Output the [X, Y] coordinate of the center of the cell containing the given text.  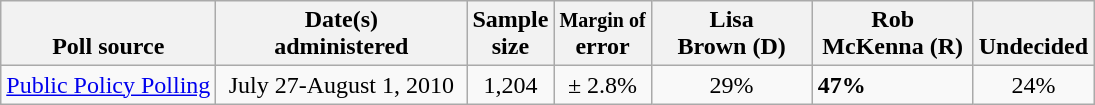
Margin oferror [602, 34]
Date(s)administered [342, 34]
Public Policy Polling [108, 85]
24% [1033, 85]
LisaBrown (D) [732, 34]
Samplesize [510, 34]
Undecided [1033, 34]
47% [892, 85]
July 27-August 1, 2010 [342, 85]
RobMcKenna (R) [892, 34]
Poll source [108, 34]
± 2.8% [602, 85]
1,204 [510, 85]
29% [732, 85]
